Capture the cell that displays the provided text and extract its [X, Y] central coordinate. 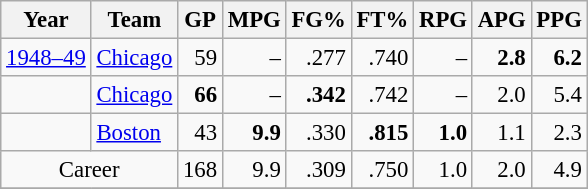
.277 [318, 58]
PPG [559, 20]
.330 [318, 133]
GP [200, 20]
Career [90, 170]
43 [200, 133]
66 [200, 95]
FG% [318, 20]
4.9 [559, 170]
5.4 [559, 95]
Boston [134, 133]
59 [200, 58]
RPG [444, 20]
.750 [382, 170]
6.2 [559, 58]
1948–49 [46, 58]
2.3 [559, 133]
.742 [382, 95]
MPG [254, 20]
.815 [382, 133]
2.8 [502, 58]
Team [134, 20]
FT% [382, 20]
1.1 [502, 133]
168 [200, 170]
Year [46, 20]
.740 [382, 58]
.342 [318, 95]
APG [502, 20]
.309 [318, 170]
